Scan for the cell matching the given text and deliver its [x, y] coordinate at center. 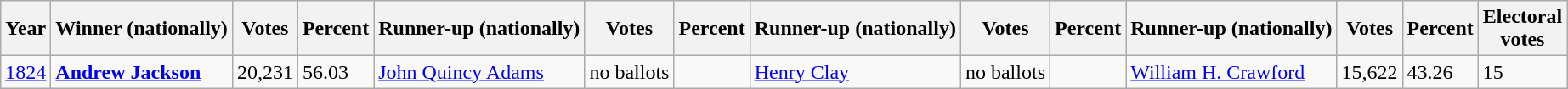
15 [1522, 72]
William H. Crawford [1231, 72]
15,622 [1370, 72]
20,231 [265, 72]
Winner (nationally) [142, 29]
Andrew Jackson [142, 72]
Year [25, 29]
1824 [25, 72]
56.03 [335, 72]
Electoralvotes [1522, 29]
John Quincy Adams [479, 72]
Henry Clay [855, 72]
43.26 [1440, 72]
